Return the (x, y) coordinate for the center point of the cell that contains the specified text.  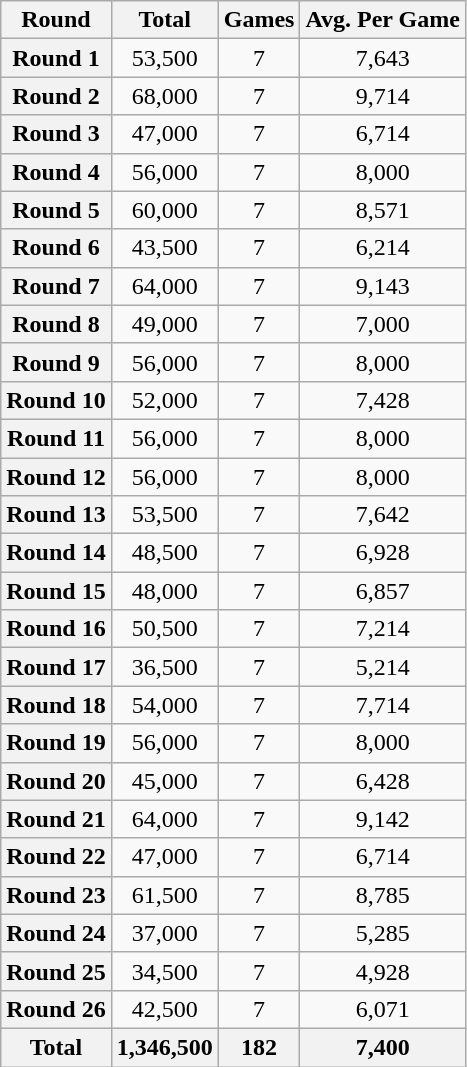
8,785 (382, 895)
7,642 (382, 515)
6,428 (382, 781)
5,214 (382, 667)
1,346,500 (164, 1047)
Round 4 (56, 172)
Round 9 (56, 362)
6,071 (382, 1009)
61,500 (164, 895)
52,000 (164, 400)
Round 17 (56, 667)
7,000 (382, 324)
Round (56, 20)
Round 14 (56, 553)
6,928 (382, 553)
Round 11 (56, 438)
Avg. Per Game (382, 20)
Round 18 (56, 705)
Round 1 (56, 58)
182 (259, 1047)
Round 13 (56, 515)
Games (259, 20)
Round 12 (56, 477)
Round 22 (56, 857)
7,428 (382, 400)
7,643 (382, 58)
Round 8 (56, 324)
8,571 (382, 210)
9,143 (382, 286)
5,285 (382, 933)
34,500 (164, 971)
9,142 (382, 819)
Round 3 (56, 134)
Round 10 (56, 400)
Round 6 (56, 248)
42,500 (164, 1009)
68,000 (164, 96)
7,214 (382, 629)
Round 15 (56, 591)
7,714 (382, 705)
50,500 (164, 629)
Round 24 (56, 933)
4,928 (382, 971)
Round 25 (56, 971)
9,714 (382, 96)
Round 19 (56, 743)
37,000 (164, 933)
6,214 (382, 248)
60,000 (164, 210)
43,500 (164, 248)
Round 2 (56, 96)
Round 7 (56, 286)
Round 20 (56, 781)
49,000 (164, 324)
7,400 (382, 1047)
Round 26 (56, 1009)
48,500 (164, 553)
36,500 (164, 667)
Round 5 (56, 210)
Round 21 (56, 819)
6,857 (382, 591)
48,000 (164, 591)
54,000 (164, 705)
45,000 (164, 781)
Round 16 (56, 629)
Round 23 (56, 895)
